Detect which cell encompasses the target text, then output its [x, y] center coordinate. 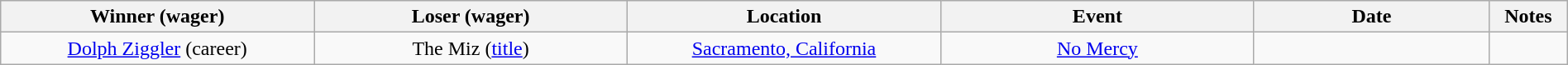
Event [1097, 17]
Notes [1528, 17]
Location [784, 17]
No Mercy [1097, 48]
Loser (wager) [471, 17]
Winner (wager) [157, 17]
Date [1371, 17]
Sacramento, California [784, 48]
Dolph Ziggler (career) [157, 48]
The Miz (title) [471, 48]
